Scan for the cell matching the given text and deliver its (X, Y) coordinate at center. 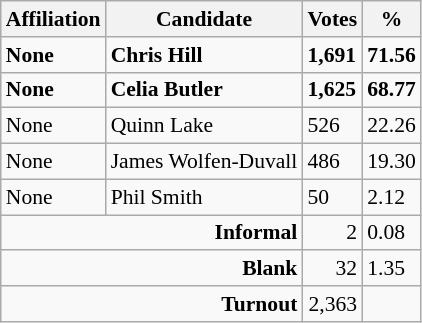
0.08 (392, 233)
Candidate (204, 19)
Affiliation (54, 19)
50 (332, 197)
1.35 (392, 269)
2.12 (392, 197)
32 (332, 269)
1,691 (332, 55)
22.26 (392, 126)
Chris Hill (204, 55)
526 (332, 126)
James Wolfen-Duvall (204, 162)
486 (332, 162)
19.30 (392, 162)
2 (332, 233)
Turnout (152, 304)
Votes (332, 19)
68.77 (392, 90)
2,363 (332, 304)
Quinn Lake (204, 126)
Blank (152, 269)
% (392, 19)
Celia Butler (204, 90)
71.56 (392, 55)
Informal (152, 233)
Phil Smith (204, 197)
1,625 (332, 90)
